Detect which cell encompasses the target text, then output its (x, y) center coordinate. 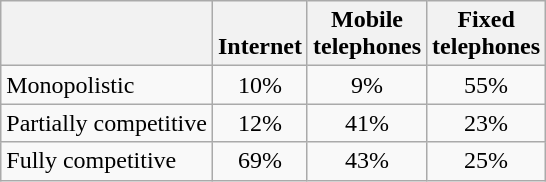
12% (260, 123)
10% (260, 85)
Fixedtelephones (486, 34)
Internet (260, 34)
23% (486, 123)
Mobiletelephones (366, 34)
Fully competitive (107, 161)
43% (366, 161)
9% (366, 85)
Partially competitive (107, 123)
55% (486, 85)
Monopolistic (107, 85)
69% (260, 161)
41% (366, 123)
25% (486, 161)
